Scan for the cell matching the given text and deliver its (x, y) coordinate at center. 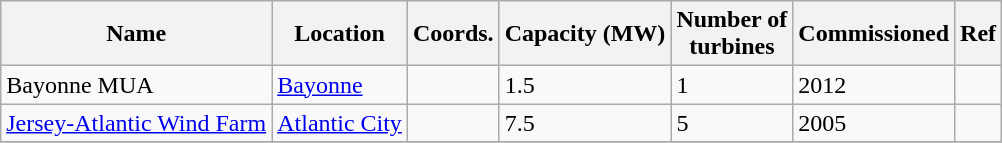
1.5 (585, 85)
2005 (874, 123)
Number ofturbines (732, 34)
Atlantic City (340, 123)
Location (340, 34)
Ref (978, 34)
Bayonne MUA (136, 85)
Jersey-Atlantic Wind Farm (136, 123)
Commissioned (874, 34)
Bayonne (340, 85)
Coords. (453, 34)
Capacity (MW) (585, 34)
1 (732, 85)
5 (732, 123)
Name (136, 34)
7.5 (585, 123)
2012 (874, 85)
